Determine the (X, Y) coordinate at the center of the cell enclosing the given text.  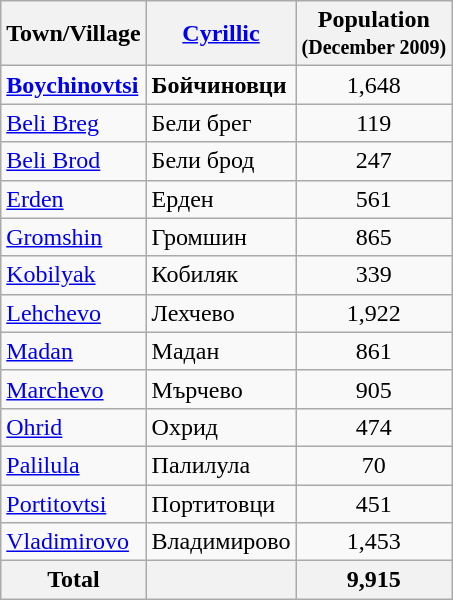
339 (374, 275)
1,453 (374, 542)
247 (374, 161)
119 (374, 123)
Бели брег (221, 123)
9,915 (374, 580)
Total (74, 580)
Бели брод (221, 161)
Лехчево (221, 313)
Ерден (221, 199)
861 (374, 351)
451 (374, 503)
Portitovtsi (74, 503)
70 (374, 465)
865 (374, 237)
Beli Breg (74, 123)
Erden (74, 199)
Палилула (221, 465)
Town/Village (74, 34)
Портитовци (221, 503)
Ohrid (74, 427)
Охрид (221, 427)
Marchevo (74, 389)
Бойчиновци (221, 85)
Population(December 2009) (374, 34)
Cyrillic (221, 34)
Громшин (221, 237)
Vladimirovo (74, 542)
905 (374, 389)
Gromshin (74, 237)
1,922 (374, 313)
Boychinovtsi (74, 85)
474 (374, 427)
Madan (74, 351)
Мърчево (221, 389)
Beli Brod (74, 161)
1,648 (374, 85)
Lehchevo (74, 313)
Мадан (221, 351)
Кобиляк (221, 275)
Владимирово (221, 542)
Kobilyak (74, 275)
Palilula (74, 465)
561 (374, 199)
